Identify which cell holds the provided text, then report its (X, Y) central coordinate. 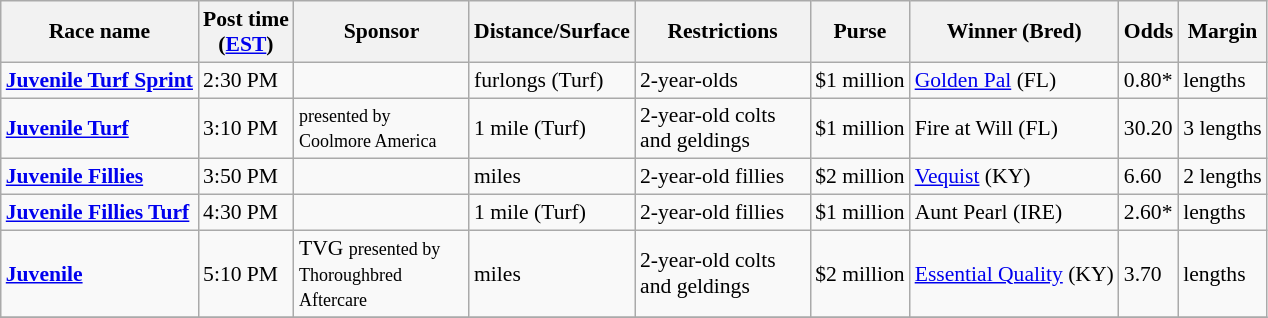
3:10 PM (246, 128)
4:30 PM (246, 213)
Aunt Pearl (IRE) (1014, 213)
Juvenile (100, 274)
Margin (1222, 32)
Odds (1148, 32)
Juvenile Turf Sprint (100, 80)
3 lengths (1222, 128)
30.20 (1148, 128)
Post time (EST) (246, 32)
3:50 PM (246, 177)
6.60 (1148, 177)
Winner (Bred) (1014, 32)
3.70 (1148, 274)
Sponsor (382, 32)
furlongs (Turf) (552, 80)
Distance/Surface (552, 32)
2.60* (1148, 213)
5:10 PM (246, 274)
Golden Pal (FL) (1014, 80)
Purse (860, 32)
Juvenile Turf (100, 128)
Restrictions (722, 32)
Juvenile Fillies Turf (100, 213)
Race name (100, 32)
Vequist (KY) (1014, 177)
2-year-olds (722, 80)
2:30 PM (246, 80)
TVG presented by Thoroughbred Aftercare (382, 274)
Fire at Will (FL) (1014, 128)
presented by Coolmore America (382, 128)
0.80* (1148, 80)
Juvenile Fillies (100, 177)
2 lengths (1222, 177)
Essential Quality (KY) (1014, 274)
